Identify which cell holds the provided text, then report its (x, y) central coordinate. 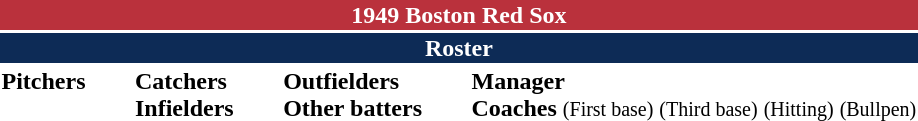
1949 Boston Red Sox (459, 15)
Roster (459, 48)
